Detect which cell encompasses the target text, then output its [x, y] center coordinate. 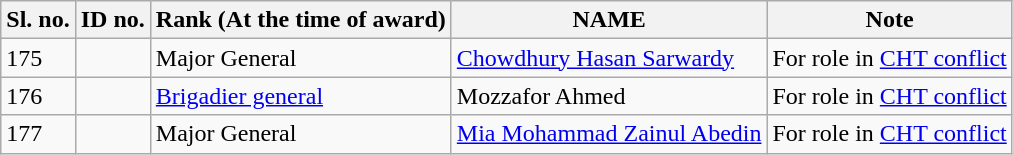
Sl. no. [38, 20]
176 [38, 96]
NAME [609, 20]
Brigadier general [300, 96]
Mia Mohammad Zainul Abedin [609, 134]
175 [38, 58]
Note [890, 20]
Mozzafor Ahmed [609, 96]
177 [38, 134]
Rank (At the time of award) [300, 20]
ID no. [112, 20]
Chowdhury Hasan Sarwardy [609, 58]
